Pinpoint the cell where the given text exists, returning its (x, y) midpoint coordinate. 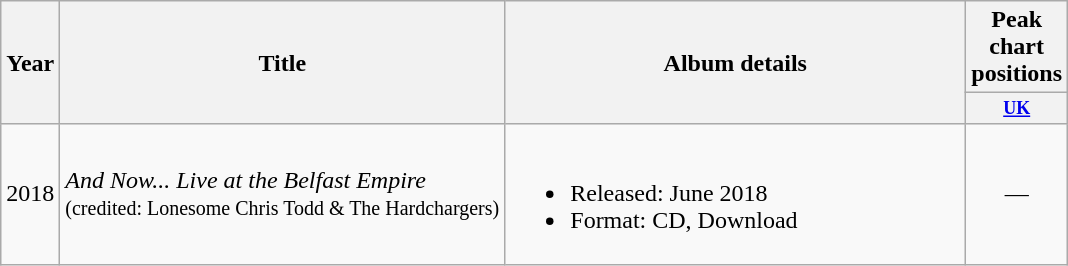
Peak chart positions (1017, 47)
Album details (736, 62)
UK (1017, 108)
Year (30, 62)
2018 (30, 194)
— (1017, 194)
Title (282, 62)
And Now... Live at the Belfast Empire(credited: Lonesome Chris Todd & The Hardchargers) (282, 194)
Released: June 2018Format: CD, Download (736, 194)
